Scan for the cell matching the given text and deliver its (X, Y) coordinate at center. 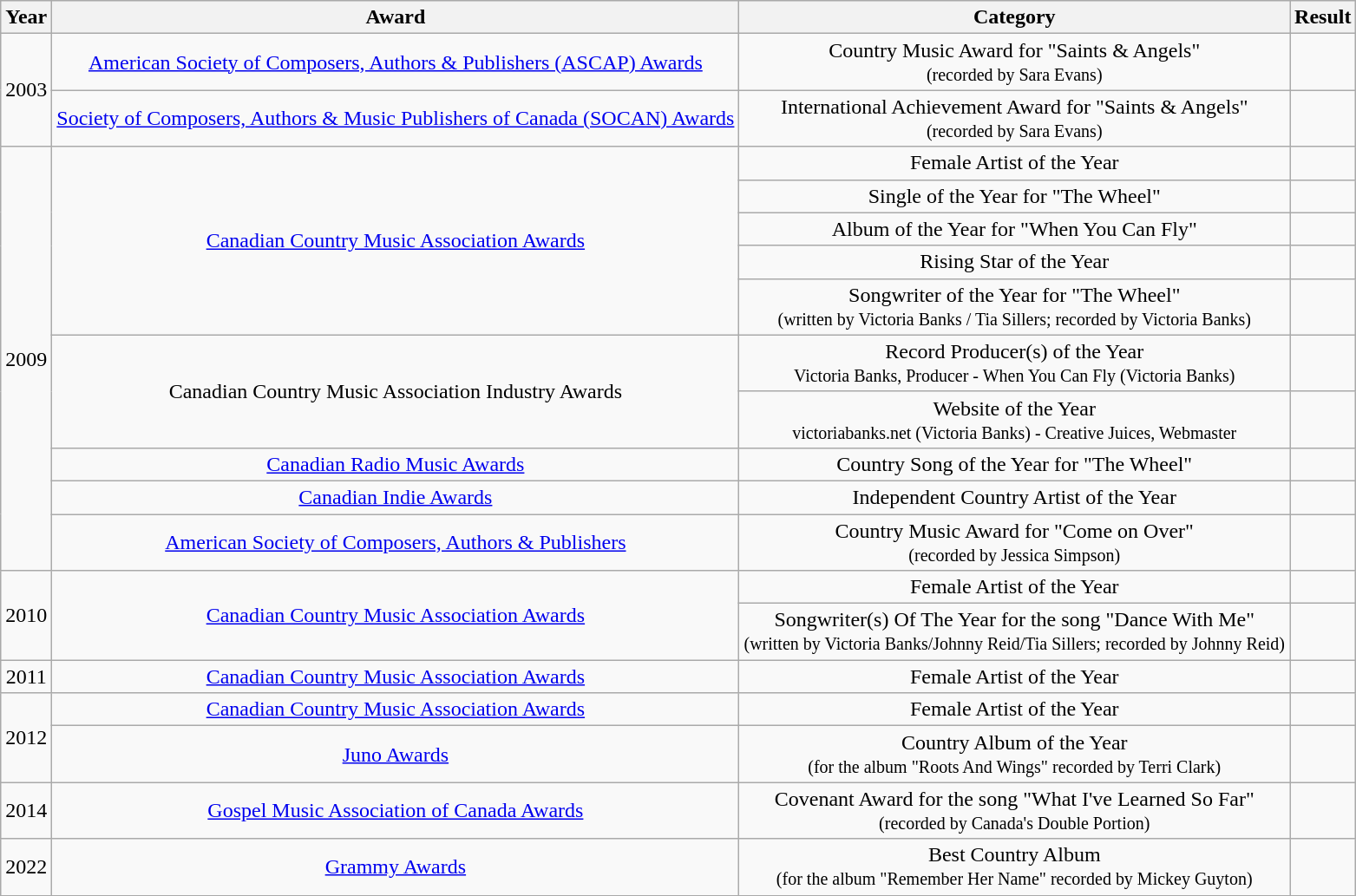
2012 (26, 737)
Award (396, 17)
Rising Star of the Year (1015, 262)
Songwriter(s) Of The Year for the song "Dance With Me" (written by Victoria Banks/Johnny Reid/Tia Sillers; recorded by Johnny Reid) (1015, 631)
Country Album of the Year (for the album "Roots And Wings" recorded by Terri Clark) (1015, 755)
American Society of Composers, Authors & Publishers (396, 541)
Society of Composers, Authors & Music Publishers of Canada (SOCAN) Awards (396, 118)
International Achievement Award for "Saints & Angels" (recorded by Sara Evans) (1015, 118)
Canadian Country Music Association Industry Awards (396, 391)
2009 (26, 359)
2011 (26, 677)
Result (1323, 17)
2010 (26, 616)
Website of the Year victoriabanks.net (Victoria Banks) - Creative Juices, Webmaster (1015, 420)
Grammy Awards (396, 867)
Single of the Year for "The Wheel" (1015, 196)
Country Music Award for "Come on Over" (recorded by Jessica Simpson) (1015, 541)
Gospel Music Association of Canada Awards (396, 810)
Independent Country Artist of the Year (1015, 497)
Best Country Album (for the album "Remember Her Name" recorded by Mickey Guyton) (1015, 867)
Juno Awards (396, 755)
Canadian Indie Awards (396, 497)
Category (1015, 17)
Album of the Year for "When You Can Fly" (1015, 229)
Country Song of the Year for "The Wheel" (1015, 464)
Record Producer(s) of the Year Victoria Banks, Producer - When You Can Fly (Victoria Banks) (1015, 363)
Year (26, 17)
American Society of Composers, Authors & Publishers (ASCAP) Awards (396, 62)
Country Music Award for "Saints & Angels" (recorded by Sara Evans) (1015, 62)
2022 (26, 867)
Canadian Radio Music Awards (396, 464)
2003 (26, 90)
Songwriter of the Year for "The Wheel" (written by Victoria Banks / Tia Sillers; recorded by Victoria Banks) (1015, 307)
Covenant Award for the song "What I've Learned So Far" (recorded by Canada's Double Portion) (1015, 810)
2014 (26, 810)
